Determine the [x, y] coordinate at the center of the cell enclosing the given text.  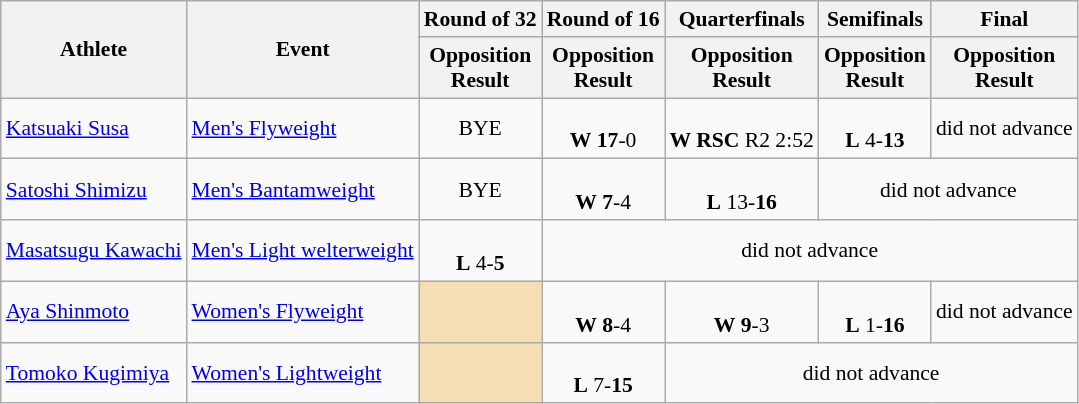
L 7-15 [604, 372]
Women's Flyweight [303, 312]
W 17-0 [604, 128]
Round of 16 [604, 19]
Athlete [94, 50]
Semifinals [875, 19]
Katsuaki Susa [94, 128]
Men's Light welterweight [303, 250]
Tomoko Kugimiya [94, 372]
L 1-16 [875, 312]
Final [1004, 19]
W RSC R2 2:52 [742, 128]
L 4-13 [875, 128]
Aya Shinmoto [94, 312]
Quarterfinals [742, 19]
W 7-4 [604, 190]
Round of 32 [480, 19]
Satoshi Shimizu [94, 190]
W 8-4 [604, 312]
Event [303, 50]
Women's Lightweight [303, 372]
L 4-5 [480, 250]
W 9-3 [742, 312]
Men's Flyweight [303, 128]
Masatsugu Kawachi [94, 250]
Men's Bantamweight [303, 190]
L 13-16 [742, 190]
